Identify which cell holds the provided text, then report its [x, y] central coordinate. 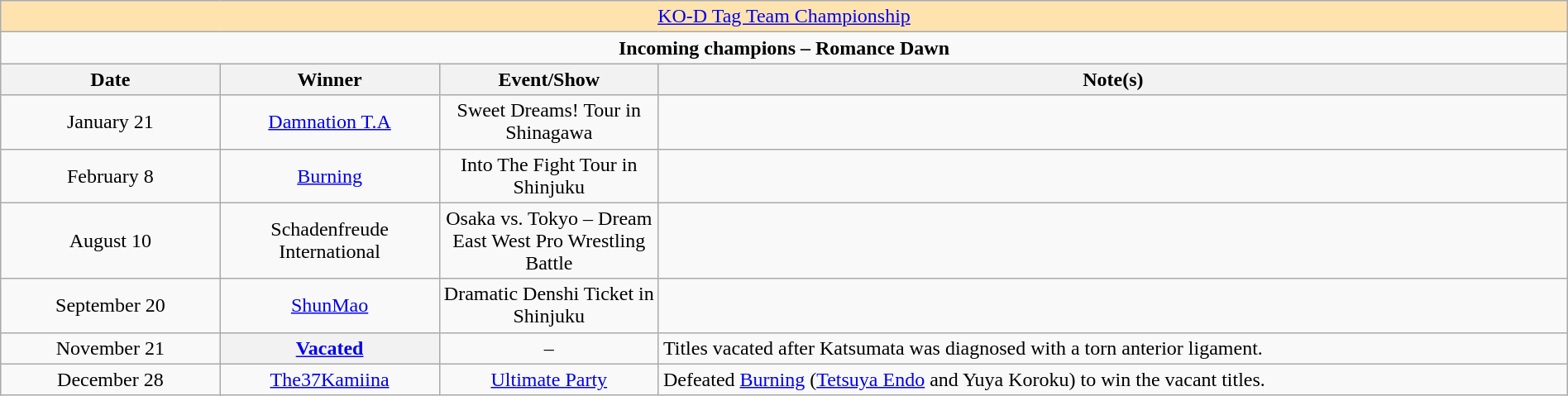
– [549, 348]
September 20 [111, 306]
KO-D Tag Team Championship [784, 17]
Damnation T.A [329, 122]
Into The Fight Tour in Shinjuku [549, 175]
Ultimate Party [549, 379]
Winner [329, 79]
December 28 [111, 379]
Titles vacated after Katsumata was diagnosed with a torn anterior ligament. [1113, 348]
ShunMao [329, 306]
Event/Show [549, 79]
Incoming champions – Romance Dawn [784, 48]
Defeated Burning (Tetsuya Endo and Yuya Koroku) to win the vacant titles. [1113, 379]
Dramatic Denshi Ticket in Shinjuku [549, 306]
Vacated [329, 348]
Burning [329, 175]
August 10 [111, 241]
Schadenfreude International [329, 241]
Sweet Dreams! Tour in Shinagawa [549, 122]
January 21 [111, 122]
November 21 [111, 348]
Date [111, 79]
The37Kamiina [329, 379]
February 8 [111, 175]
Note(s) [1113, 79]
Osaka vs. Tokyo – Dream East West Pro Wrestling Battle [549, 241]
